From the cell containing the given text, extract its center point as [X, Y] coordinate. 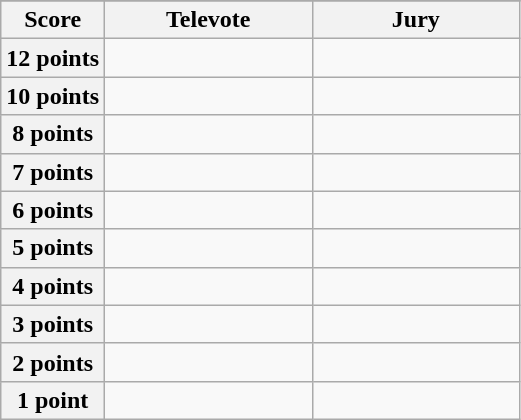
Jury [416, 20]
7 points [53, 172]
Televote [209, 20]
6 points [53, 210]
Score [53, 20]
2 points [53, 362]
12 points [53, 58]
5 points [53, 248]
4 points [53, 286]
8 points [53, 134]
1 point [53, 400]
3 points [53, 324]
10 points [53, 96]
